Capture the cell that displays the provided text and extract its (x, y) central coordinate. 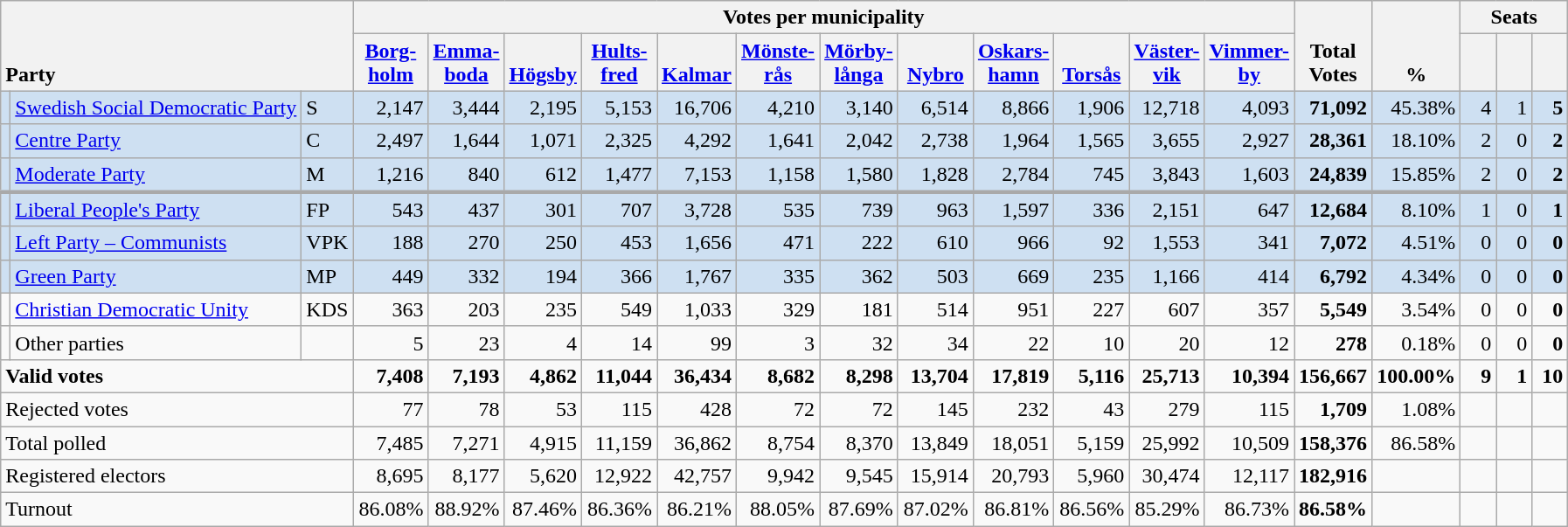
77 (391, 409)
1,158 (778, 175)
Mönste- rås (778, 63)
1,565 (1092, 141)
2,784 (1013, 175)
3 (778, 343)
5,620 (543, 476)
20,793 (1013, 476)
87.02% (935, 510)
453 (619, 243)
34 (935, 343)
341 (1250, 243)
963 (935, 210)
8.10% (1416, 210)
14 (619, 343)
4,862 (543, 376)
Väster- vik (1167, 63)
0.18% (1416, 343)
5,153 (619, 107)
1,166 (1167, 276)
45.38% (1416, 107)
232 (1013, 409)
86.08% (391, 510)
363 (391, 309)
Centre Party (156, 141)
99 (697, 343)
Torsås (1092, 63)
22 (1013, 343)
1,580 (859, 175)
610 (935, 243)
9 (1479, 376)
Swedish Social Democratic Party (156, 107)
86.81% (1013, 510)
1,767 (697, 276)
13,704 (935, 376)
437 (467, 210)
278 (1334, 343)
194 (543, 276)
7,408 (391, 376)
449 (391, 276)
Oskars- hamn (1013, 63)
1,216 (391, 175)
1,553 (1167, 243)
Hults- fred (619, 63)
8,177 (467, 476)
4.51% (1416, 243)
Borg- holm (391, 63)
Left Party – Communists (156, 243)
78 (467, 409)
2,927 (1250, 141)
279 (1167, 409)
11,044 (619, 376)
647 (1250, 210)
S (327, 107)
86.73% (1250, 510)
Mörby- långa (859, 63)
607 (1167, 309)
12,684 (1334, 210)
5,549 (1334, 309)
7,193 (467, 376)
840 (467, 175)
10,509 (1250, 443)
71,092 (1334, 107)
181 (859, 309)
5,159 (1092, 443)
222 (859, 243)
15,914 (935, 476)
669 (1013, 276)
53 (543, 409)
8,695 (391, 476)
250 (543, 243)
1,964 (1013, 141)
100.00% (1416, 376)
543 (391, 210)
36,434 (697, 376)
17,819 (1013, 376)
25,992 (1167, 443)
336 (1092, 210)
471 (778, 243)
8,370 (859, 443)
1,603 (1250, 175)
414 (1250, 276)
1,477 (619, 175)
Rejected votes (177, 409)
7,072 (1334, 243)
12,718 (1167, 107)
1.08% (1416, 409)
24,839 (1334, 175)
15.85% (1416, 175)
87.69% (859, 510)
366 (619, 276)
23 (467, 343)
12,922 (619, 476)
8,754 (778, 443)
C (327, 141)
Moderate Party (156, 175)
9,545 (859, 476)
9,942 (778, 476)
4,093 (1250, 107)
10,394 (1250, 376)
Högsby (543, 63)
Kalmar (697, 63)
Green Party (156, 276)
43 (1092, 409)
362 (859, 276)
Christian Democratic Unity (156, 309)
32 (859, 343)
Valid votes (177, 376)
227 (1092, 309)
2,195 (543, 107)
Total Votes (1334, 45)
2,497 (391, 141)
6,514 (935, 107)
535 (778, 210)
1,071 (543, 141)
86.36% (619, 510)
Vimmer- by (1250, 63)
6,792 (1334, 276)
745 (1092, 175)
182,916 (1334, 476)
Turnout (177, 510)
4,210 (778, 107)
3,728 (697, 210)
18.10% (1416, 141)
203 (467, 309)
8,866 (1013, 107)
2,738 (935, 141)
88.92% (467, 510)
1,644 (467, 141)
4,292 (697, 141)
549 (619, 309)
85.29% (1167, 510)
16,706 (697, 107)
145 (935, 409)
2,042 (859, 141)
25,713 (1167, 376)
7,271 (467, 443)
4,915 (543, 443)
8,298 (859, 376)
12,117 (1250, 476)
3,655 (1167, 141)
42,757 (697, 476)
Nybro (935, 63)
7,485 (391, 443)
4.34% (1416, 276)
612 (543, 175)
2,325 (619, 141)
332 (467, 276)
Emma- boda (467, 63)
1,656 (697, 243)
357 (1250, 309)
5,116 (1092, 376)
301 (543, 210)
36,862 (697, 443)
Votes per municipality (823, 17)
3.54% (1416, 309)
2,147 (391, 107)
1,709 (1334, 409)
1,597 (1013, 210)
Total polled (177, 443)
Liberal People's Party (156, 210)
739 (859, 210)
514 (935, 309)
KDS (327, 309)
3,843 (1167, 175)
5,960 (1092, 476)
12 (1250, 343)
966 (1013, 243)
156,667 (1334, 376)
Registered electors (177, 476)
428 (697, 409)
88.05% (778, 510)
MP (327, 276)
1,828 (935, 175)
3,140 (859, 107)
329 (778, 309)
335 (778, 276)
Seats (1514, 17)
158,376 (1334, 443)
20 (1167, 343)
8,682 (778, 376)
2,151 (1167, 210)
28,361 (1334, 141)
86.56% (1092, 510)
13,849 (935, 443)
1,906 (1092, 107)
503 (935, 276)
1,033 (697, 309)
M (327, 175)
707 (619, 210)
86.21% (697, 510)
7,153 (697, 175)
270 (467, 243)
87.46% (543, 510)
1,641 (778, 141)
11,159 (619, 443)
3,444 (467, 107)
30,474 (1167, 476)
VPK (327, 243)
Other parties (156, 343)
951 (1013, 309)
% (1416, 45)
18,051 (1013, 443)
92 (1092, 243)
Party (177, 45)
188 (391, 243)
FP (327, 210)
